Return [X, Y] of the center of cell containing provided text 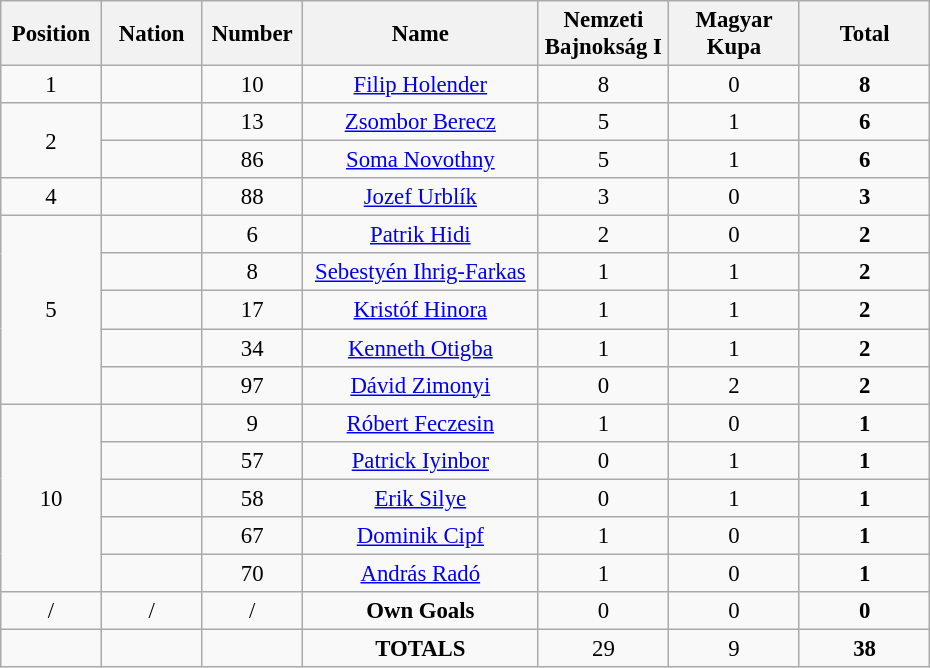
Nation [152, 34]
57 [252, 460]
Patrick Iyinbor [421, 460]
Nemzeti Bajnokság I [604, 34]
TOTALS [421, 648]
Zsombor Berecz [421, 122]
Kenneth Otigba [421, 348]
Erik Silye [421, 498]
Position [52, 34]
Soma Novothny [421, 160]
Total [864, 34]
88 [252, 197]
Róbert Feczesin [421, 423]
97 [252, 385]
29 [604, 648]
Name [421, 34]
58 [252, 498]
Kristóf Hinora [421, 310]
Dominik Cipf [421, 536]
67 [252, 536]
34 [252, 348]
Magyar Kupa [734, 34]
Own Goals [421, 611]
Patrik Hidi [421, 235]
Number [252, 34]
70 [252, 573]
4 [52, 197]
Filip Holender [421, 85]
András Radó [421, 573]
17 [252, 310]
Sebestyén Ihrig-Farkas [421, 273]
Dávid Zimonyi [421, 385]
Jozef Urblík [421, 197]
86 [252, 160]
13 [252, 122]
38 [864, 648]
